Scan for the cell matching the given text and deliver its [X, Y] coordinate at center. 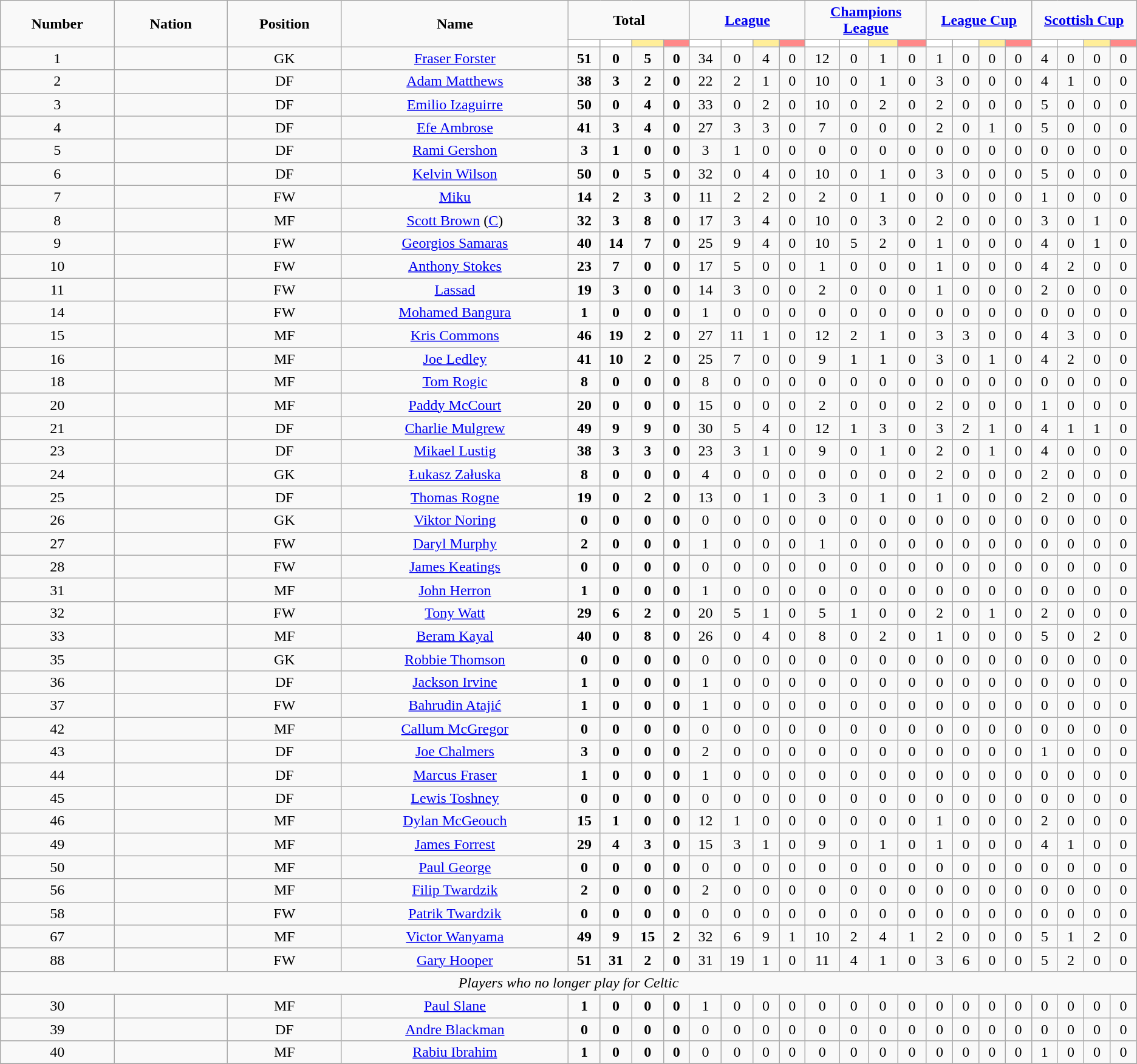
37 [57, 706]
Viktor Noring [455, 520]
Marcus Fraser [455, 775]
Position [284, 24]
67 [57, 936]
Lassad [455, 290]
Adam Matthews [455, 81]
James Keatings [455, 567]
Filip Twardzik [455, 890]
Efe Ambrose [455, 128]
Paul Slane [455, 1006]
James Forrest [455, 844]
Patrik Twardzik [455, 913]
Scottish Cup [1084, 21]
Emilio Izaguirre [455, 104]
Tom Rogic [455, 382]
Thomas Rogne [455, 497]
Total [629, 21]
Daryl Murphy [455, 544]
18 [57, 382]
34 [705, 58]
56 [57, 890]
Miku [455, 197]
Rabiu Ibrahim [455, 1052]
Rami Gershon [455, 151]
16 [57, 359]
Robbie Thomson [455, 659]
Anthony Stokes [455, 266]
Callum McGregor [455, 729]
Victor Wanyama [455, 936]
Georgios Samaras [455, 243]
Mikael Lustig [455, 451]
Andre Blackman [455, 1029]
Kris Commons [455, 336]
35 [57, 659]
Joe Ledley [455, 359]
88 [57, 960]
Players who no longer play for Celtic [568, 983]
League Cup [979, 21]
Gary Hooper [455, 960]
22 [705, 81]
44 [57, 775]
Lewis Toshney [455, 798]
43 [57, 752]
Champions League [866, 21]
Dylan McGeouch [455, 821]
Joe Chalmers [455, 752]
Charlie Mulgrew [455, 428]
Paul George [455, 867]
45 [57, 798]
Bahrudin Atajić [455, 706]
Nation [171, 24]
28 [57, 567]
21 [57, 428]
Kelvin Wilson [455, 174]
John Herron [455, 590]
Beram Kayal [455, 636]
13 [705, 497]
58 [57, 913]
39 [57, 1029]
League [747, 21]
Scott Brown (C) [455, 220]
Łukasz Załuska [455, 474]
36 [57, 683]
42 [57, 729]
Mohamed Bangura [455, 313]
Tony Watt [455, 613]
24 [57, 474]
Fraser Forster [455, 58]
Jackson Irvine [455, 683]
Name [455, 24]
Paddy McCourt [455, 405]
Number [57, 24]
